Return [X, Y] of the center of cell containing provided text 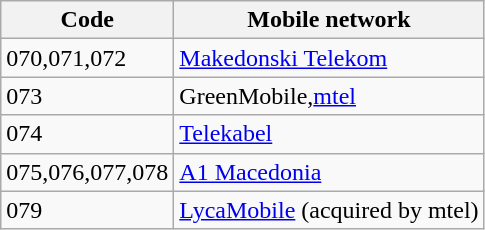
Mobile network [329, 20]
Code [88, 20]
074 [88, 134]
070,071,072 [88, 58]
079 [88, 210]
GreenMobile,mtel [329, 96]
LycaMobile (acquired by mtel) [329, 210]
A1 Macedonia [329, 172]
075,076,077,078 [88, 172]
Makedonski Telekom [329, 58]
073 [88, 96]
Telekabel [329, 134]
